Scan for the cell matching the given text and deliver its [x, y] coordinate at center. 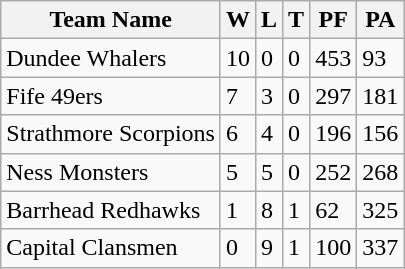
3 [270, 96]
62 [334, 210]
W [238, 20]
181 [380, 96]
Ness Monsters [111, 172]
268 [380, 172]
PA [380, 20]
297 [334, 96]
156 [380, 134]
10 [238, 58]
Fife 49ers [111, 96]
T [296, 20]
Capital Clansmen [111, 248]
196 [334, 134]
93 [380, 58]
8 [270, 210]
6 [238, 134]
L [270, 20]
Strathmore Scorpions [111, 134]
9 [270, 248]
Barrhead Redhawks [111, 210]
453 [334, 58]
Team Name [111, 20]
252 [334, 172]
100 [334, 248]
PF [334, 20]
7 [238, 96]
4 [270, 134]
Dundee Whalers [111, 58]
325 [380, 210]
337 [380, 248]
